Identify which cell holds the provided text, then report its [X, Y] central coordinate. 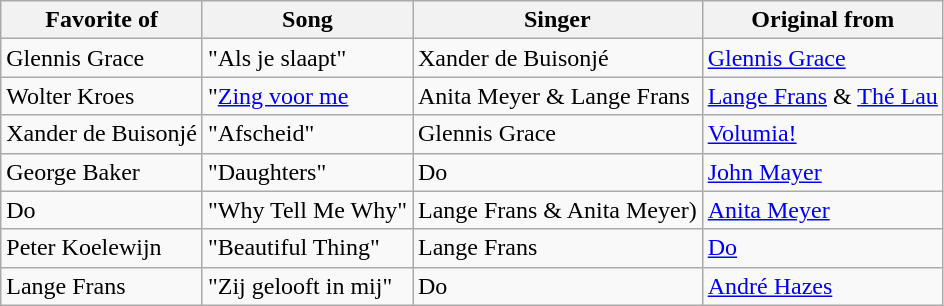
Favorite of [102, 20]
"Afscheid" [307, 134]
Anita Meyer & Lange Frans [557, 96]
Original from [822, 20]
Volumia! [822, 134]
George Baker [102, 172]
"Daughters" [307, 172]
"Zij gelooft in mij" [307, 286]
André Hazes [822, 286]
Peter Koelewijn [102, 248]
"Als je slaapt" [307, 58]
Song [307, 20]
Lange Frans & Thé Lau [822, 96]
Singer [557, 20]
Wolter Kroes [102, 96]
Lange Frans & Anita Meyer) [557, 210]
John Mayer [822, 172]
Anita Meyer [822, 210]
"Beautiful Thing" [307, 248]
"Zing voor me [307, 96]
"Why Tell Me Why" [307, 210]
